Provide the (X, Y) coordinate of the cell's center where the given text is located.  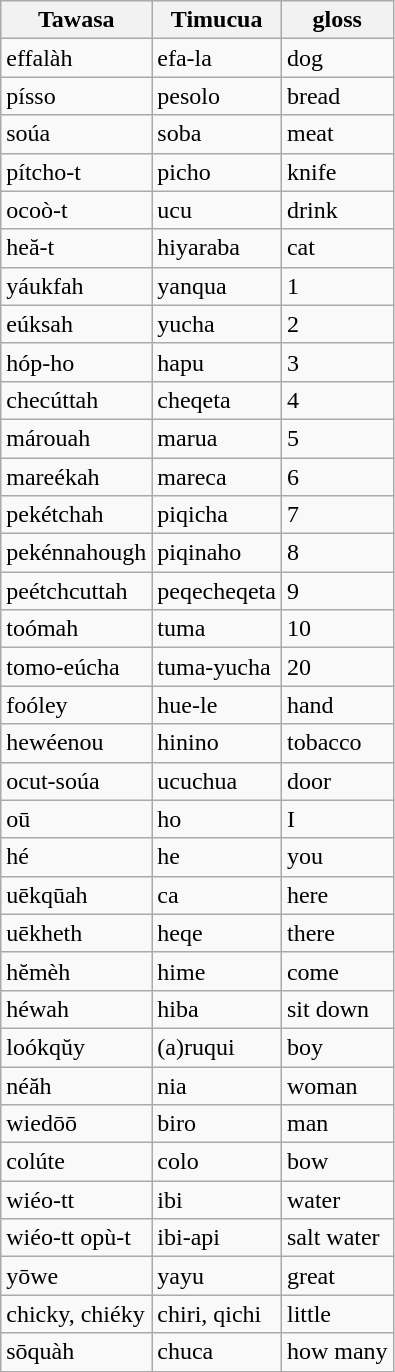
pekétchah (76, 515)
efa-la (217, 58)
uēkheth (76, 933)
písso (76, 96)
colo (217, 1162)
little (337, 1314)
dog (337, 58)
soúa (76, 134)
drink (337, 210)
toómah (76, 629)
bread (337, 96)
boy (337, 1047)
sōquàh (76, 1352)
sit down (337, 1009)
meat (337, 134)
ocoò-t (76, 210)
yayu (217, 1276)
salt water (337, 1238)
pekénnahough (76, 553)
ca (217, 895)
uēkqūah (76, 895)
there (337, 933)
you (337, 857)
effalàh (76, 58)
márouah (76, 438)
9 (337, 591)
hapu (217, 362)
man (337, 1124)
tomo-eúcha (76, 667)
ibi (217, 1200)
héwah (76, 1009)
bow (337, 1162)
door (337, 781)
1 (337, 286)
20 (337, 667)
ho (217, 819)
picho (217, 172)
gloss (337, 20)
piqicha (217, 515)
yanqua (217, 286)
Timucua (217, 20)
hue-le (217, 705)
ibi-api (217, 1238)
how many (337, 1352)
he (217, 857)
wiedōō (76, 1124)
piqinaho (217, 553)
pítcho-t (76, 172)
4 (337, 400)
chicky, chiéky (76, 1314)
pesolo (217, 96)
hinino (217, 743)
tuma (217, 629)
marua (217, 438)
hiba (217, 1009)
wiéo-tt (76, 1200)
mareca (217, 477)
hand (337, 705)
wiéo-tt opù-t (76, 1238)
hóp-ho (76, 362)
peétchcuttah (76, 591)
biro (217, 1124)
heqe (217, 933)
hewéenou (76, 743)
5 (337, 438)
yucha (217, 324)
eúksah (76, 324)
hé (76, 857)
peqecheqeta (217, 591)
checúttah (76, 400)
hĕmèh (76, 971)
loókqŭy (76, 1047)
come (337, 971)
tobacco (337, 743)
chuca (217, 1352)
3 (337, 362)
yáukfah (76, 286)
mareékah (76, 477)
7 (337, 515)
ucu (217, 210)
cat (337, 248)
yōwe (76, 1276)
water (337, 1200)
soba (217, 134)
knife (337, 172)
cheqeta (217, 400)
heă-t (76, 248)
Tawasa (76, 20)
(a)ruqui (217, 1047)
hime (217, 971)
tuma-yucha (217, 667)
ocut-soúa (76, 781)
néăh (76, 1085)
hiyaraba (217, 248)
nia (217, 1085)
chiri, qichi (217, 1314)
8 (337, 553)
oū (76, 819)
great (337, 1276)
2 (337, 324)
foóley (76, 705)
10 (337, 629)
here (337, 895)
ucuchua (217, 781)
colúte (76, 1162)
6 (337, 477)
I (337, 819)
woman (337, 1085)
